Identify which cell holds the provided text, then report its (X, Y) central coordinate. 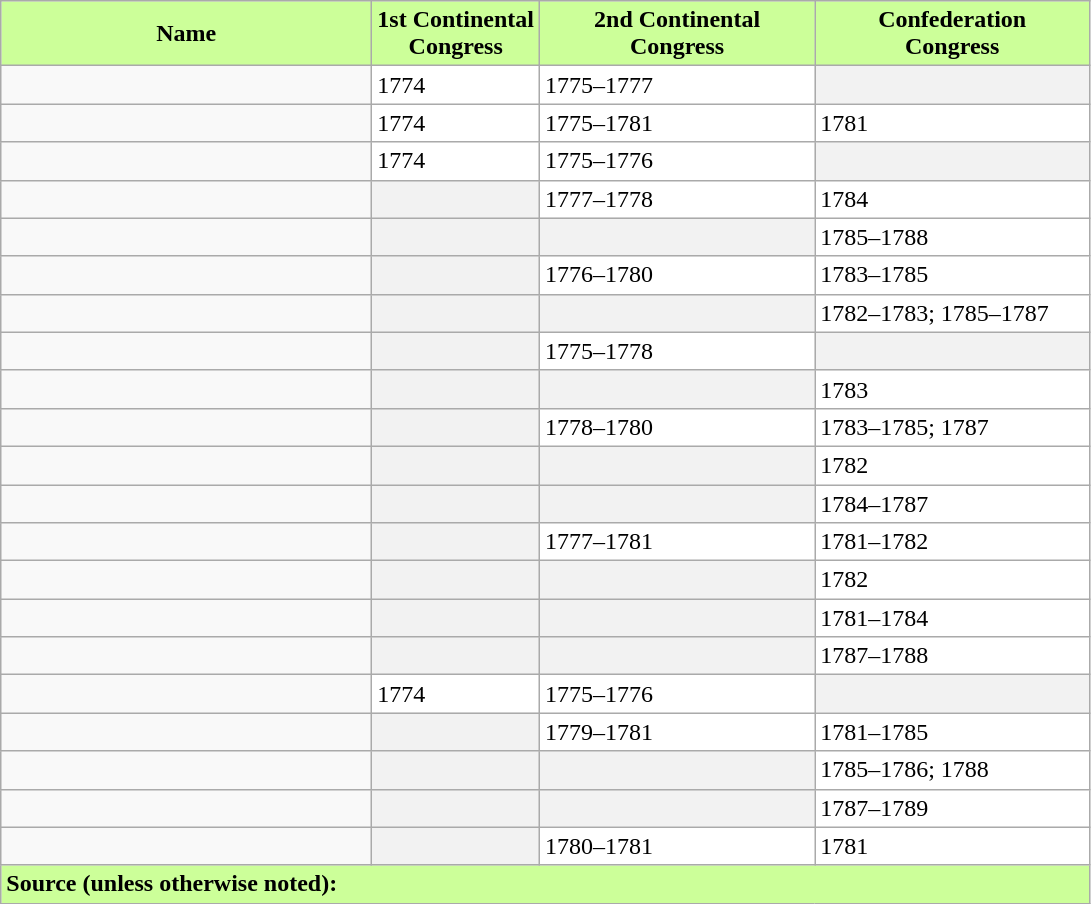
Name (186, 34)
1st ContinentalCongress (456, 34)
1784–1787 (952, 503)
1775–1778 (678, 351)
1775–1777 (678, 85)
1775–1781 (678, 123)
1787–1789 (952, 808)
1787–1788 (952, 656)
1784 (952, 199)
1778–1780 (678, 427)
1781–1782 (952, 542)
1781–1784 (952, 618)
1783–1785 (952, 275)
1780–1781 (678, 846)
1783–1785; 1787 (952, 427)
1781–1785 (952, 732)
ConfederationCongress (952, 34)
1776–1780 (678, 275)
1785–1788 (952, 237)
1777–1781 (678, 542)
2nd ContinentalCongress (678, 34)
1783 (952, 389)
1785–1786; 1788 (952, 770)
1779–1781 (678, 732)
1777–1778 (678, 199)
1782–1783; 1785–1787 (952, 313)
Source (unless otherwise noted): (546, 884)
